Pinpoint the cell where the given text exists, returning its [x, y] midpoint coordinate. 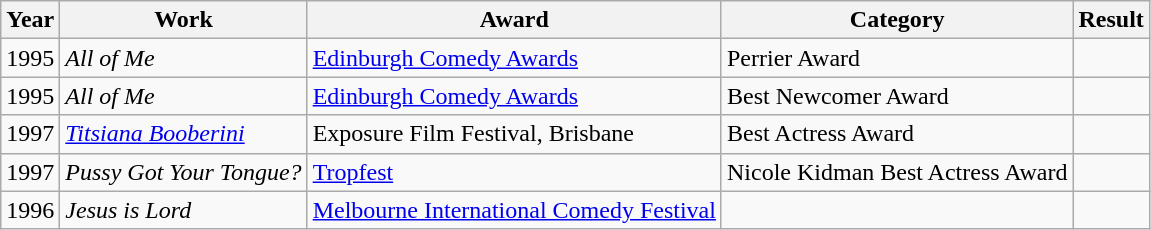
Jesus is Lord [184, 210]
Pussy Got Your Tongue? [184, 172]
Year [30, 20]
Melbourne International Comedy Festival [514, 210]
Result [1111, 20]
Best Newcomer Award [896, 96]
Exposure Film Festival, Brisbane [514, 134]
Tropfest [514, 172]
Award [514, 20]
Perrier Award [896, 58]
Work [184, 20]
Titsiana Booberini [184, 134]
1996 [30, 210]
Nicole Kidman Best Actress Award [896, 172]
Category [896, 20]
Best Actress Award [896, 134]
